For the text-containing cell, return its midpoint in [x, y] coordinate format. 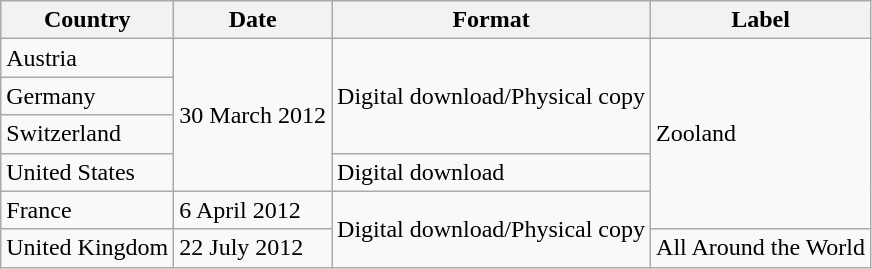
Digital download [492, 172]
Zooland [761, 134]
United States [88, 172]
Austria [88, 58]
Date [253, 20]
All Around the World [761, 248]
United Kingdom [88, 248]
Switzerland [88, 134]
6 April 2012 [253, 210]
22 July 2012 [253, 248]
Label [761, 20]
Country [88, 20]
Format [492, 20]
Germany [88, 96]
30 March 2012 [253, 115]
France [88, 210]
